Scan for the cell matching the given text and deliver its (x, y) coordinate at center. 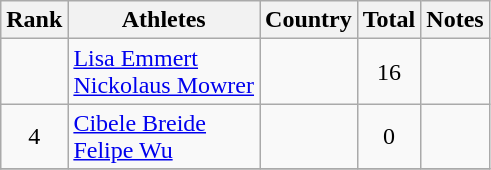
Rank (34, 20)
Country (309, 20)
Athletes (164, 20)
Cibele BreideFelipe Wu (164, 136)
Lisa EmmertNickolaus Mowrer (164, 72)
0 (389, 136)
Notes (455, 20)
16 (389, 72)
4 (34, 136)
Total (389, 20)
